Capture the cell that displays the provided text and extract its (x, y) central coordinate. 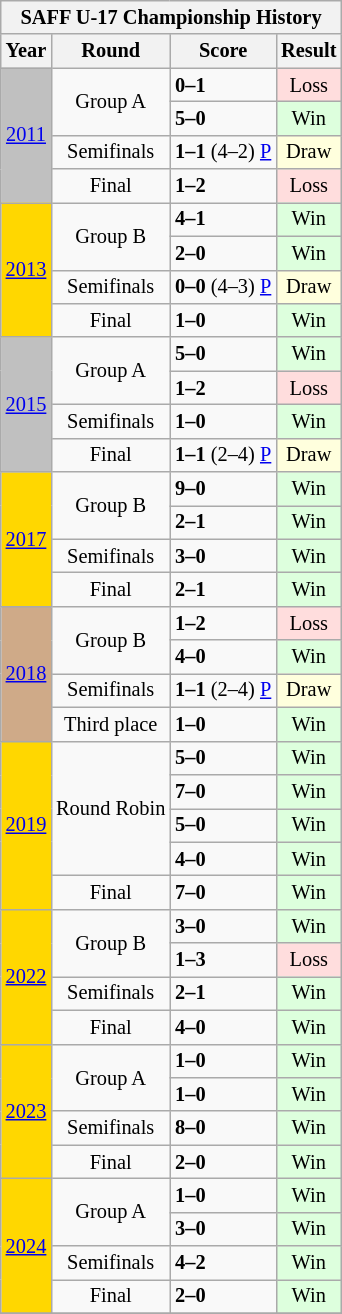
Year (26, 51)
2022 (26, 976)
2017 (26, 540)
Round Robin (110, 808)
2015 (26, 404)
0–1 (223, 85)
Third place (110, 724)
0–0 (4–3) P (223, 287)
Score (223, 51)
8–0 (223, 1128)
1–3 (223, 960)
4–1 (223, 219)
2019 (26, 825)
SAFF U-17 Championship History (172, 17)
Round (110, 51)
1–1 (4–2) P (223, 152)
2018 (26, 674)
2013 (26, 270)
9–0 (223, 489)
Result (308, 51)
2024 (26, 1246)
2023 (26, 1112)
2011 (26, 136)
4–2 (223, 1263)
